From the cell containing the given text, extract its center point as [x, y] coordinate. 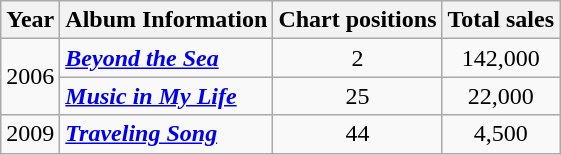
2009 [30, 134]
Album Information [166, 20]
Traveling Song [166, 134]
22,000 [501, 96]
4,500 [501, 134]
44 [358, 134]
Year [30, 20]
Chart positions [358, 20]
Total sales [501, 20]
142,000 [501, 58]
Beyond the Sea [166, 58]
2 [358, 58]
25 [358, 96]
2006 [30, 77]
Music in My Life [166, 96]
